Return [x, y] of the center of cell containing provided text 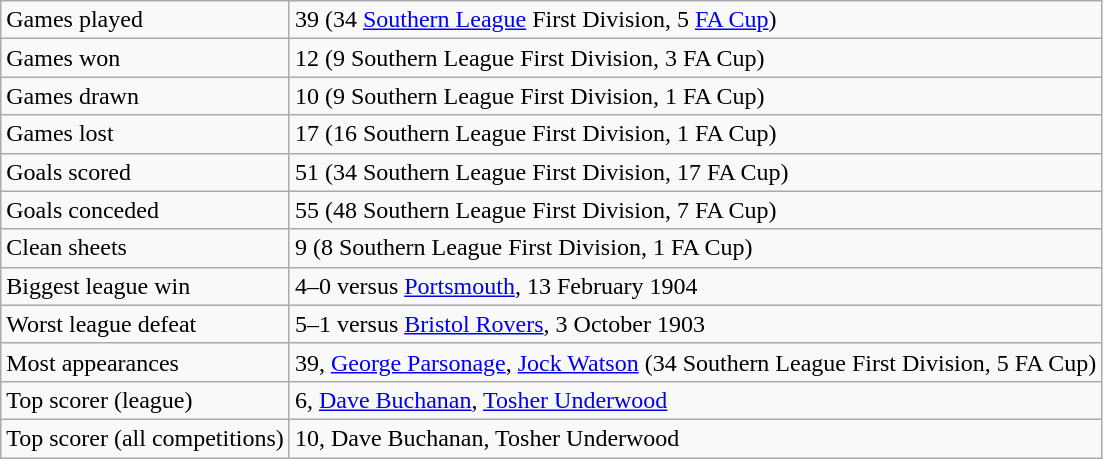
Most appearances [146, 362]
4–0 versus Portsmouth, 13 February 1904 [695, 286]
Clean sheets [146, 248]
39, George Parsonage, Jock Watson (34 Southern League First Division, 5 FA Cup) [695, 362]
Games lost [146, 134]
Games drawn [146, 96]
12 (9 Southern League First Division, 3 FA Cup) [695, 58]
Top scorer (league) [146, 400]
Worst league defeat [146, 324]
5–1 versus Bristol Rovers, 3 October 1903 [695, 324]
Goals scored [146, 172]
Games played [146, 20]
6, Dave Buchanan, Tosher Underwood [695, 400]
10 (9 Southern League First Division, 1 FA Cup) [695, 96]
51 (34 Southern League First Division, 17 FA Cup) [695, 172]
55 (48 Southern League First Division, 7 FA Cup) [695, 210]
17 (16 Southern League First Division, 1 FA Cup) [695, 134]
Biggest league win [146, 286]
Goals conceded [146, 210]
Games won [146, 58]
9 (8 Southern League First Division, 1 FA Cup) [695, 248]
10, Dave Buchanan, Tosher Underwood [695, 438]
Top scorer (all competitions) [146, 438]
39 (34 Southern League First Division, 5 FA Cup) [695, 20]
